Return (X, Y) of the center of cell containing provided text 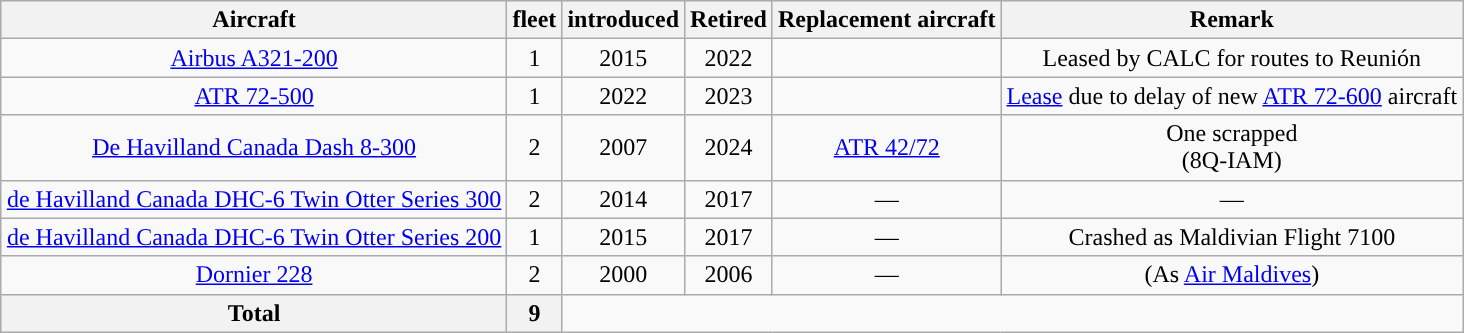
Retired (729, 20)
fleet (534, 20)
Crashed as Maldivian Flight 7100 (1232, 237)
2006 (729, 275)
Dornier 228 (254, 275)
de Havilland Canada DHC-6 Twin Otter Series 300 (254, 199)
2007 (624, 148)
Lease due to delay of new ATR 72-600 aircraft (1232, 96)
2014 (624, 199)
2024 (729, 148)
Airbus A321-200 (254, 58)
De Havilland Canada Dash 8-300 (254, 148)
Leased by CALC for routes to Reunión (1232, 58)
Replacement aircraft (886, 20)
introduced (624, 20)
Aircraft (254, 20)
ATR 42/72 (886, 148)
2000 (624, 275)
ATR 72-500 (254, 96)
Remark (1232, 20)
2023 (729, 96)
(As Air Maldives) (1232, 275)
Total (254, 313)
9 (534, 313)
One scrapped(8Q-IAM) (1232, 148)
de Havilland Canada DHC-6 Twin Otter Series 200 (254, 237)
